Extract the (x, y) coordinate from the center of the cell holding the provided text.  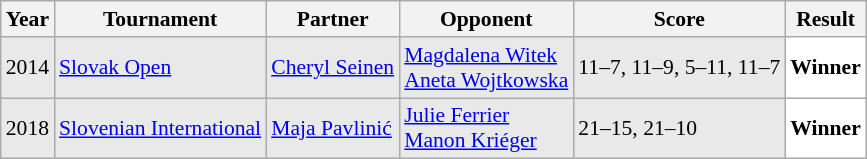
Score (679, 19)
Cheryl Seinen (332, 68)
2014 (28, 68)
Julie Ferrier Manon Kriéger (486, 128)
Maja Pavlinić (332, 128)
Opponent (486, 19)
Slovenian International (160, 128)
2018 (28, 128)
Magdalena Witek Aneta Wojtkowska (486, 68)
Result (826, 19)
Partner (332, 19)
Year (28, 19)
11–7, 11–9, 5–11, 11–7 (679, 68)
Slovak Open (160, 68)
21–15, 21–10 (679, 128)
Tournament (160, 19)
